Search for the cell housing the specified text and yield its (X, Y) center coordinate. 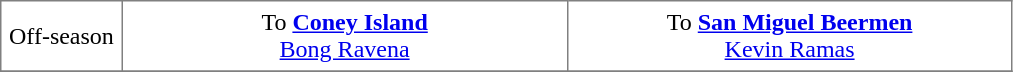
To Coney IslandBong Ravena (344, 36)
Off-season (62, 36)
To San Miguel BeermenKevin Ramas (790, 36)
